Provide the (X, Y) coordinate of the cell's center where the given text is located.  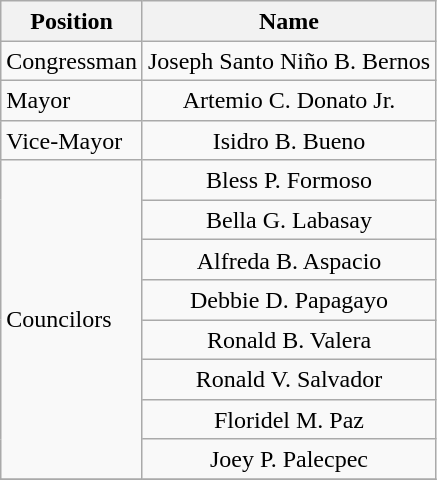
Congressman (72, 61)
Position (72, 21)
Isidro B. Bueno (288, 140)
Councilors (72, 320)
Artemio C. Donato Jr. (288, 100)
Debbie D. Papagayo (288, 300)
Floridel M. Paz (288, 419)
Vice-Mayor (72, 140)
Mayor (72, 100)
Bless P. Formoso (288, 180)
Name (288, 21)
Joseph Santo Niño B. Bernos (288, 61)
Ronald V. Salvador (288, 379)
Joey P. Palecpec (288, 459)
Alfreda B. Aspacio (288, 260)
Bella G. Labasay (288, 220)
Ronald B. Valera (288, 340)
